Detect which cell encompasses the target text, then output its (X, Y) center coordinate. 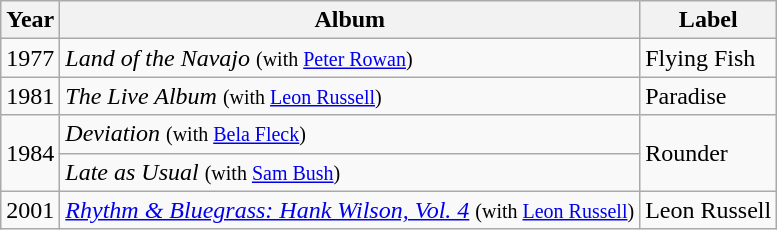
Year (30, 20)
Paradise (708, 96)
2001 (30, 210)
1984 (30, 153)
The Live Album (with Leon Russell) (350, 96)
1981 (30, 96)
Leon Russell (708, 210)
Label (708, 20)
Late as Usual (with Sam Bush) (350, 172)
Land of the Navajo (with Peter Rowan) (350, 58)
Rounder (708, 153)
Flying Fish (708, 58)
Album (350, 20)
Deviation (with Bela Fleck) (350, 134)
1977 (30, 58)
Rhythm & Bluegrass: Hank Wilson, Vol. 4 (with Leon Russell) (350, 210)
